Identify which cell holds the provided text, then report its (X, Y) central coordinate. 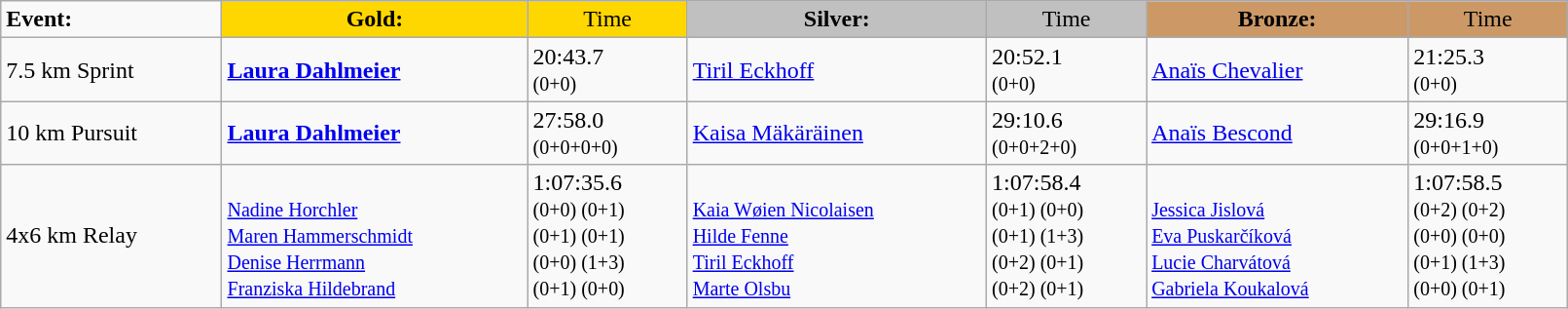
Bronze: (1277, 19)
Jessica JislováEva PuskarčíkováLucie CharvátováGabriela Koukalová (1277, 236)
Kaisa Mäkäräinen (837, 133)
Gold: (375, 19)
4x6 km Relay (111, 236)
21:25.3(0+0) (1488, 70)
1:07:35.6(0+0) (0+1)(0+1) (0+1)(0+0) (1+3)(0+1) (0+0) (607, 236)
Anaïs Bescond (1277, 133)
Tiril Eckhoff (837, 70)
20:43.7(0+0) (607, 70)
Event: (111, 19)
Silver: (837, 19)
10 km Pursuit (111, 133)
Anaïs Chevalier (1277, 70)
1:07:58.5(0+2) (0+2)(0+0) (0+0)(0+1) (1+3)(0+0) (0+1) (1488, 236)
Nadine HorchlerMaren HammerschmidtDenise HerrmannFranziska Hildebrand (375, 236)
1:07:58.4(0+1) (0+0)(0+1) (1+3)(0+2) (0+1)(0+2) (0+1) (1067, 236)
29:10.6(0+0+2+0) (1067, 133)
20:52.1(0+0) (1067, 70)
7.5 km Sprint (111, 70)
27:58.0(0+0+0+0) (607, 133)
29:16.9(0+0+1+0) (1488, 133)
Kaia Wøien NicolaisenHilde FenneTiril EckhoffMarte Olsbu (837, 236)
